From the cell containing the given text, extract its center point as [x, y] coordinate. 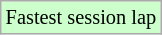
Fastest session lap [81, 17]
